Identify which cell holds the provided text, then report its [X, Y] central coordinate. 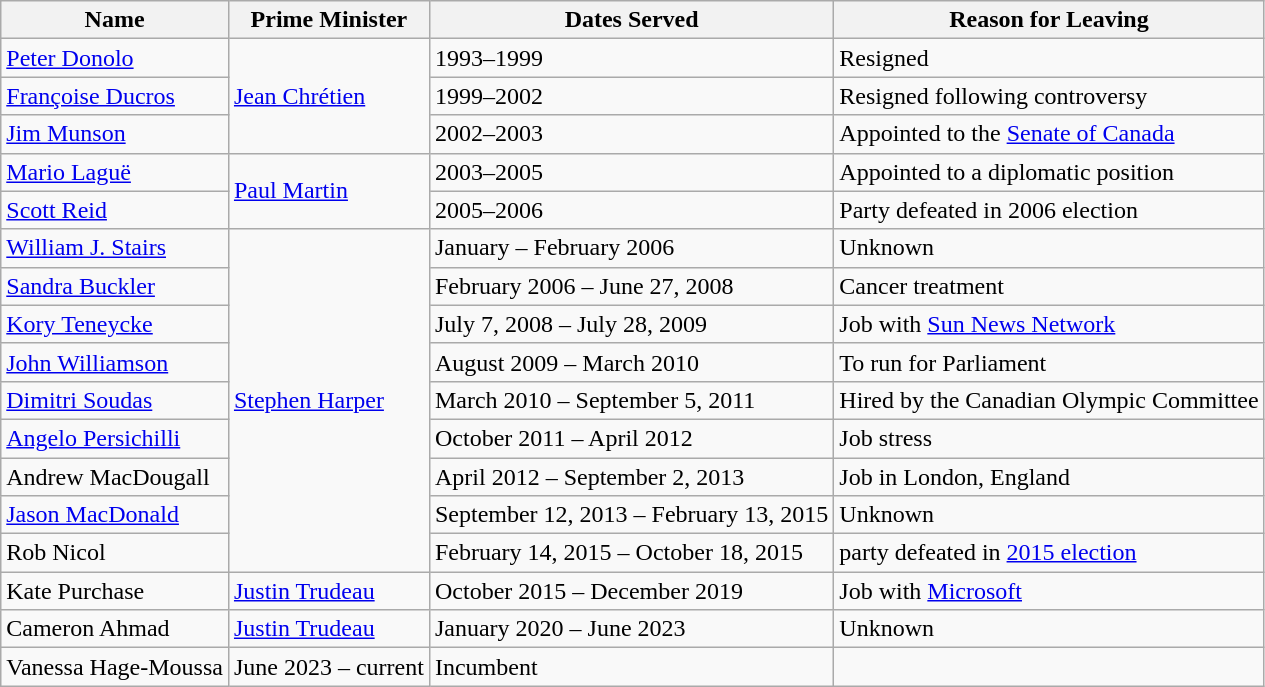
July 7, 2008 – July 28, 2009 [631, 324]
Françoise Ducros [115, 96]
June 2023 – current [328, 667]
Party defeated in 2006 election [1049, 210]
January – February 2006 [631, 248]
Sandra Buckler [115, 286]
1999–2002 [631, 96]
February 14, 2015 – October 18, 2015 [631, 553]
Prime Minister [328, 20]
John Williamson [115, 362]
To run for Parliament [1049, 362]
Job with Microsoft [1049, 591]
Stephen Harper [328, 400]
Rob Nicol [115, 553]
April 2012 – September 2, 2013 [631, 477]
Jason MacDonald [115, 515]
2005–2006 [631, 210]
Reason for Leaving [1049, 20]
Jean Chrétien [328, 96]
October 2015 – December 2019 [631, 591]
1993–1999 [631, 58]
September 12, 2013 – February 13, 2015 [631, 515]
Dates Served [631, 20]
William J. Stairs [115, 248]
Job in London, England [1049, 477]
Andrew MacDougall [115, 477]
Hired by the Canadian Olympic Committee [1049, 400]
February 2006 – June 27, 2008 [631, 286]
Resigned [1049, 58]
Cancer treatment [1049, 286]
January 2020 – June 2023 [631, 629]
Kate Purchase [115, 591]
Cameron Ahmad [115, 629]
Paul Martin [328, 191]
2002–2003 [631, 134]
October 2011 – April 2012 [631, 438]
Jim Munson [115, 134]
Scott Reid [115, 210]
Appointed to a diplomatic position [1049, 172]
Dimitri Soudas [115, 400]
August 2009 – March 2010 [631, 362]
Name [115, 20]
party defeated in 2015 election [1049, 553]
2003–2005 [631, 172]
Peter Donolo [115, 58]
Incumbent [631, 667]
Appointed to the Senate of Canada [1049, 134]
Kory Teneycke [115, 324]
March 2010 – September 5, 2011 [631, 400]
Angelo Persichilli [115, 438]
Vanessa Hage-Moussa [115, 667]
Resigned following controversy [1049, 96]
Job with Sun News Network [1049, 324]
Mario Laguë [115, 172]
Job stress [1049, 438]
